Detect which cell encompasses the target text, then output its [X, Y] center coordinate. 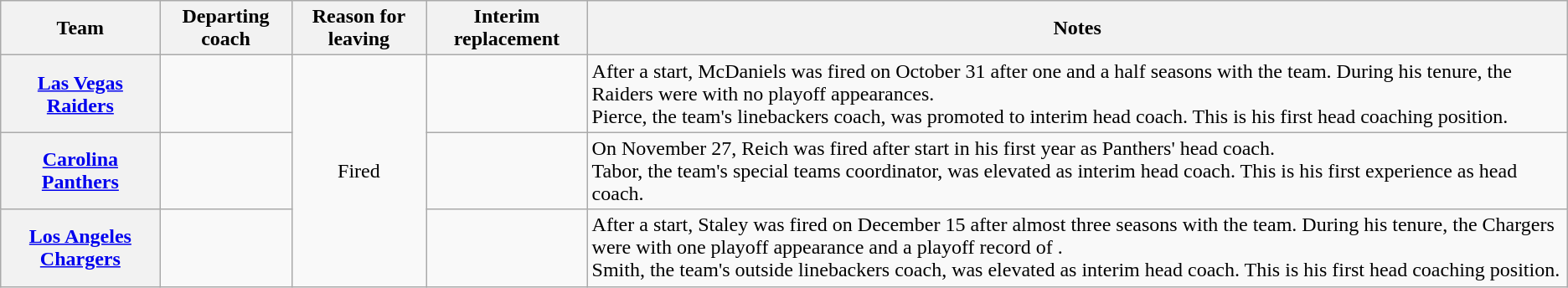
Fired [358, 171]
Los Angeles Chargers [80, 248]
Notes [1077, 28]
Carolina Panthers [80, 171]
Departing coach [226, 28]
Reason for leaving [358, 28]
Team [80, 28]
Las Vegas Raiders [80, 94]
Interim replacement [507, 28]
